Return the (X, Y) coordinate for the center point of the cell that contains the specified text.  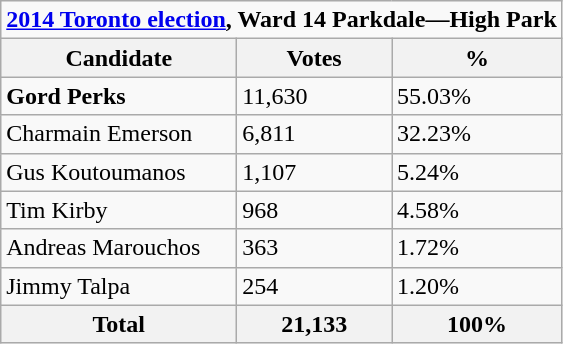
5.24% (478, 172)
254 (314, 286)
1.20% (478, 286)
21,133 (314, 324)
363 (314, 248)
Tim Kirby (119, 210)
100% (478, 324)
Gus Koutoumanos (119, 172)
Charmain Emerson (119, 134)
2014 Toronto election, Ward 14 Parkdale—High Park (282, 20)
Jimmy Talpa (119, 286)
4.58% (478, 210)
1,107 (314, 172)
11,630 (314, 96)
1.72% (478, 248)
Candidate (119, 58)
Votes (314, 58)
Andreas Marouchos (119, 248)
968 (314, 210)
% (478, 58)
55.03% (478, 96)
Total (119, 324)
6,811 (314, 134)
32.23% (478, 134)
Gord Perks (119, 96)
